Locate the cell with the specified text and output its [X, Y] center coordinate. 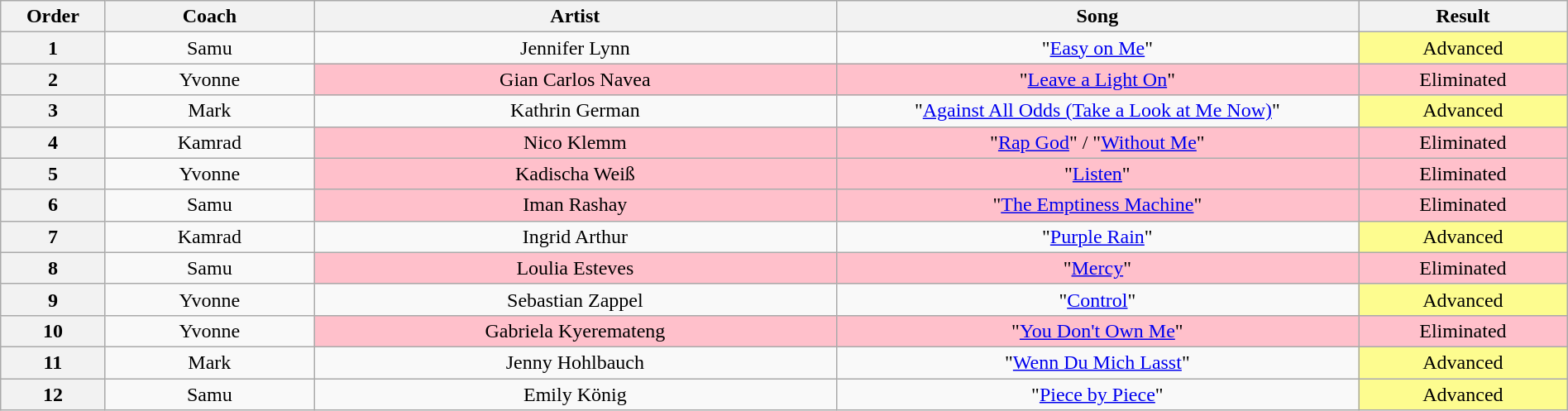
Result [1464, 17]
Sebastian Zappel [576, 299]
"You Don't Own Me" [1097, 331]
Kadischa Weiß [576, 174]
Coach [210, 17]
Song [1097, 17]
"Mercy" [1097, 268]
6 [53, 205]
"Control" [1097, 299]
"Listen" [1097, 174]
"Easy on Me" [1097, 48]
11 [53, 362]
"Purple Rain" [1097, 237]
10 [53, 331]
"Wenn Du Mich Lasst" [1097, 362]
8 [53, 268]
2 [53, 79]
Iman Rashay [576, 205]
Jennifer Lynn [576, 48]
Nico Klemm [576, 142]
Loulia Esteves [576, 268]
Kathrin German [576, 111]
Gian Carlos Navea [576, 79]
Artist [576, 17]
12 [53, 394]
Order [53, 17]
5 [53, 174]
7 [53, 237]
"Leave a Light On" [1097, 79]
"Against All Odds (Take a Look at Me Now)" [1097, 111]
Gabriela Kyeremateng [576, 331]
1 [53, 48]
Emily König [576, 394]
"Rap God" / "Without Me" [1097, 142]
"Piece by Piece" [1097, 394]
4 [53, 142]
Ingrid Arthur [576, 237]
"The Emptiness Machine" [1097, 205]
3 [53, 111]
Jenny Hohlbauch [576, 362]
9 [53, 299]
